Scan for the cell matching the given text and deliver its [X, Y] coordinate at center. 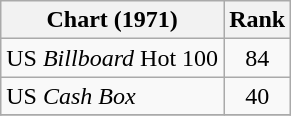
US Cash Box [112, 96]
40 [258, 96]
US Billboard Hot 100 [112, 58]
Rank [258, 20]
Chart (1971) [112, 20]
84 [258, 58]
